Return the (x, y) coordinate for the center point of the cell that contains the specified text.  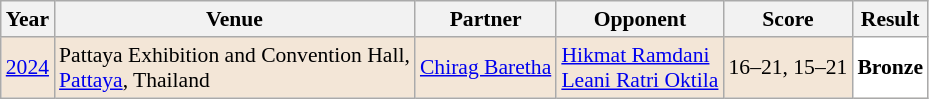
Hikmat Ramdani Leani Ratri Oktila (640, 68)
Year (28, 19)
Chirag Baretha (486, 68)
2024 (28, 68)
Result (890, 19)
Score (788, 19)
Venue (234, 19)
Bronze (890, 68)
Opponent (640, 19)
16–21, 15–21 (788, 68)
Partner (486, 19)
Pattaya Exhibition and Convention Hall,Pattaya, Thailand (234, 68)
